For the text-containing cell, return its midpoint in [x, y] coordinate format. 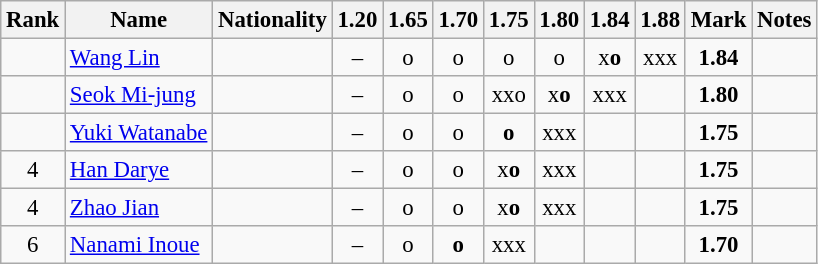
Nationality [272, 20]
Han Darye [139, 170]
Nanami Inoue [139, 245]
Wang Lin [139, 58]
Notes [784, 20]
1.20 [357, 20]
1.88 [660, 20]
Seok Mi-jung [139, 95]
Name [139, 20]
6 [33, 245]
Yuki Watanabe [139, 133]
Zhao Jian [139, 208]
xxo [509, 95]
1.65 [408, 20]
Rank [33, 20]
Mark [718, 20]
